Detect which cell encompasses the target text, then output its (x, y) center coordinate. 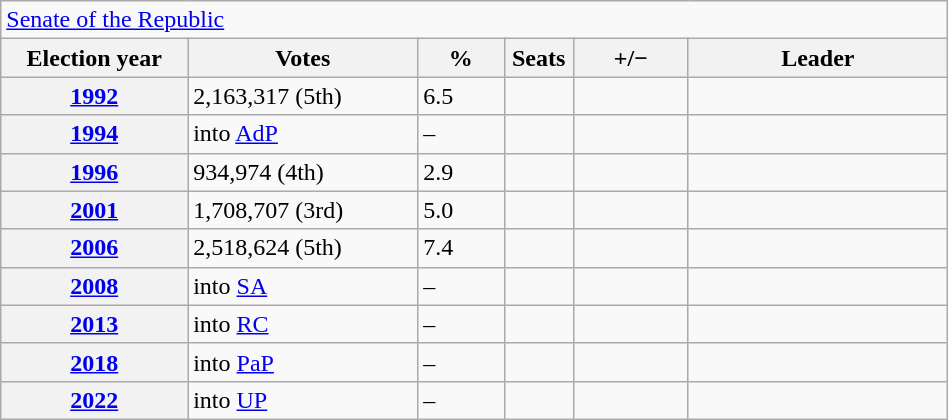
into UP (303, 400)
934,974 (4th) (303, 172)
1994 (94, 134)
1992 (94, 96)
1,708,707 (3rd) (303, 210)
7.4 (461, 248)
1996 (94, 172)
into SA (303, 286)
2022 (94, 400)
into PaP (303, 362)
2001 (94, 210)
5.0 (461, 210)
6.5 (461, 96)
Votes (303, 58)
Leader (818, 58)
+/− (630, 58)
into RC (303, 324)
Election year (94, 58)
2.9 (461, 172)
2,163,317 (5th) (303, 96)
Seats (538, 58)
Senate of the Republic (474, 20)
2006 (94, 248)
2018 (94, 362)
2008 (94, 286)
into AdP (303, 134)
% (461, 58)
2013 (94, 324)
2,518,624 (5th) (303, 248)
